Search for the cell housing the specified text and yield its [x, y] center coordinate. 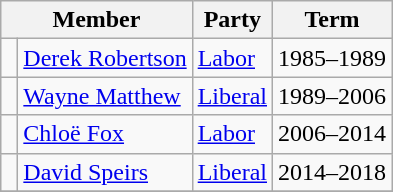
1985–1989 [332, 58]
Wayne Matthew [105, 96]
Member [96, 20]
David Speirs [105, 172]
1989–2006 [332, 96]
Term [332, 20]
2014–2018 [332, 172]
2006–2014 [332, 134]
Derek Robertson [105, 58]
Chloë Fox [105, 134]
Party [232, 20]
